From the cell containing the given text, extract its center point as [x, y] coordinate. 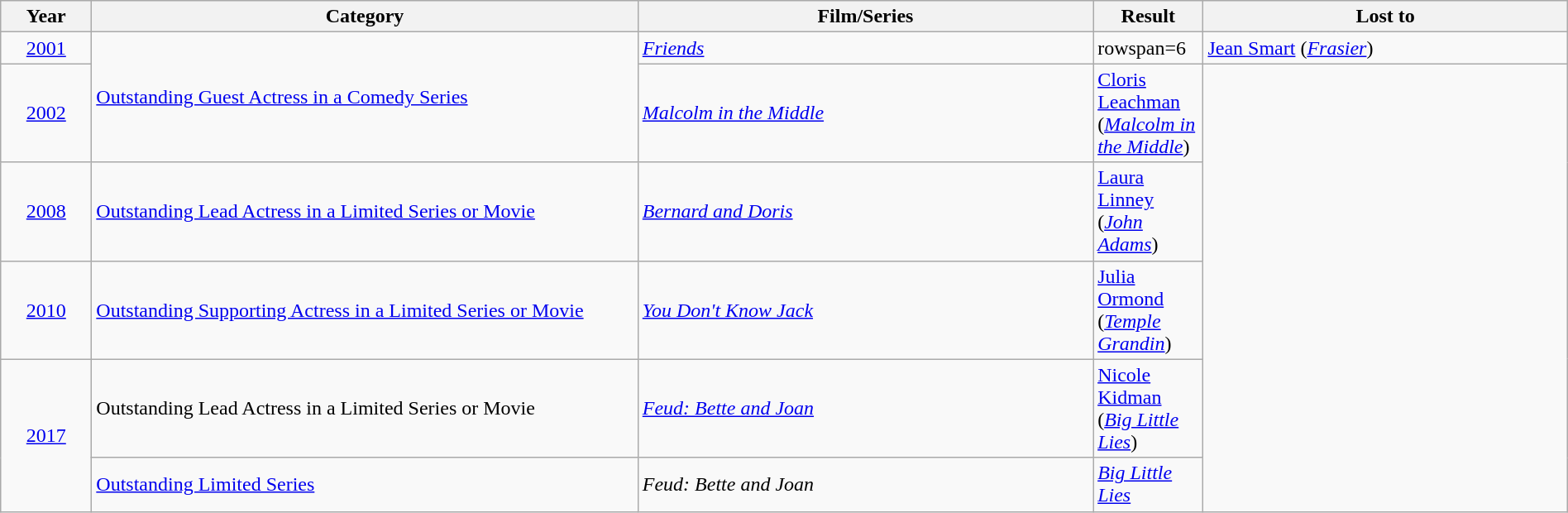
Film/Series [865, 17]
Lost to [1385, 17]
2001 [46, 48]
2008 [46, 212]
Laura Linney (John Adams) [1148, 212]
Big Little Lies [1148, 485]
Result [1148, 17]
Outstanding Guest Actress in a Comedy Series [365, 98]
Bernard and Doris [865, 212]
Year [46, 17]
Friends [865, 48]
Malcolm in the Middle [865, 113]
Nicole Kidman (Big Little Lies) [1148, 409]
Cloris Leachman (Malcolm in the Middle) [1148, 113]
Outstanding Limited Series [365, 485]
2017 [46, 435]
2002 [46, 113]
You Don't Know Jack [865, 309]
Category [365, 17]
Jean Smart (Frasier) [1385, 48]
rowspan=6 [1148, 48]
2010 [46, 309]
Outstanding Supporting Actress in a Limited Series or Movie [365, 309]
Julia Ormond (Temple Grandin) [1148, 309]
